Scan for the cell matching the given text and deliver its [X, Y] coordinate at center. 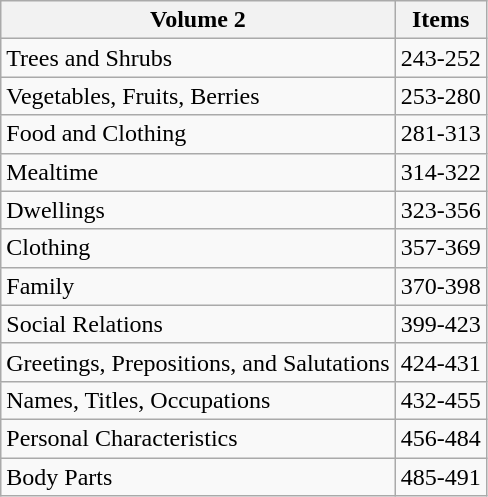
Personal Characteristics [198, 438]
Names, Titles, Occupations [198, 400]
Family [198, 286]
Trees and Shrubs [198, 58]
281-313 [440, 134]
323-356 [440, 210]
Items [440, 20]
399-423 [440, 324]
Dwellings [198, 210]
424-431 [440, 362]
Greetings, Prepositions, and Salutations [198, 362]
Social Relations [198, 324]
Vegetables, Fruits, Berries [198, 96]
Food and Clothing [198, 134]
Clothing [198, 248]
485-491 [440, 477]
253-280 [440, 96]
357-369 [440, 248]
Body Parts [198, 477]
456-484 [440, 438]
Volume 2 [198, 20]
Mealtime [198, 172]
243-252 [440, 58]
314-322 [440, 172]
432-455 [440, 400]
370-398 [440, 286]
